For the text-containing cell, return its midpoint in [x, y] coordinate format. 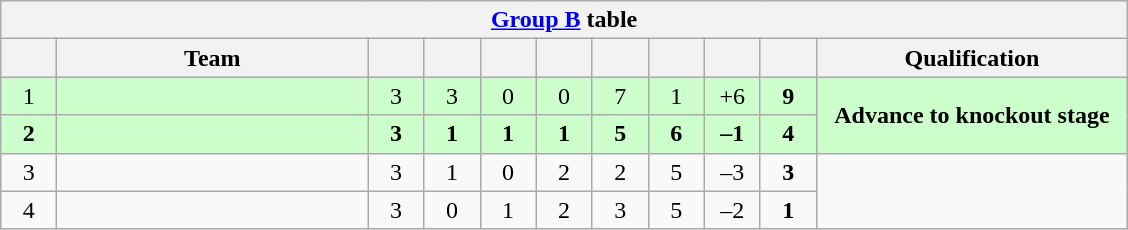
+6 [732, 96]
Qualification [972, 58]
6 [676, 134]
9 [788, 96]
Group B table [564, 20]
7 [620, 96]
–3 [732, 172]
Advance to knockout stage [972, 115]
–1 [732, 134]
Team [212, 58]
–2 [732, 210]
